Capture the cell that displays the provided text and extract its [X, Y] central coordinate. 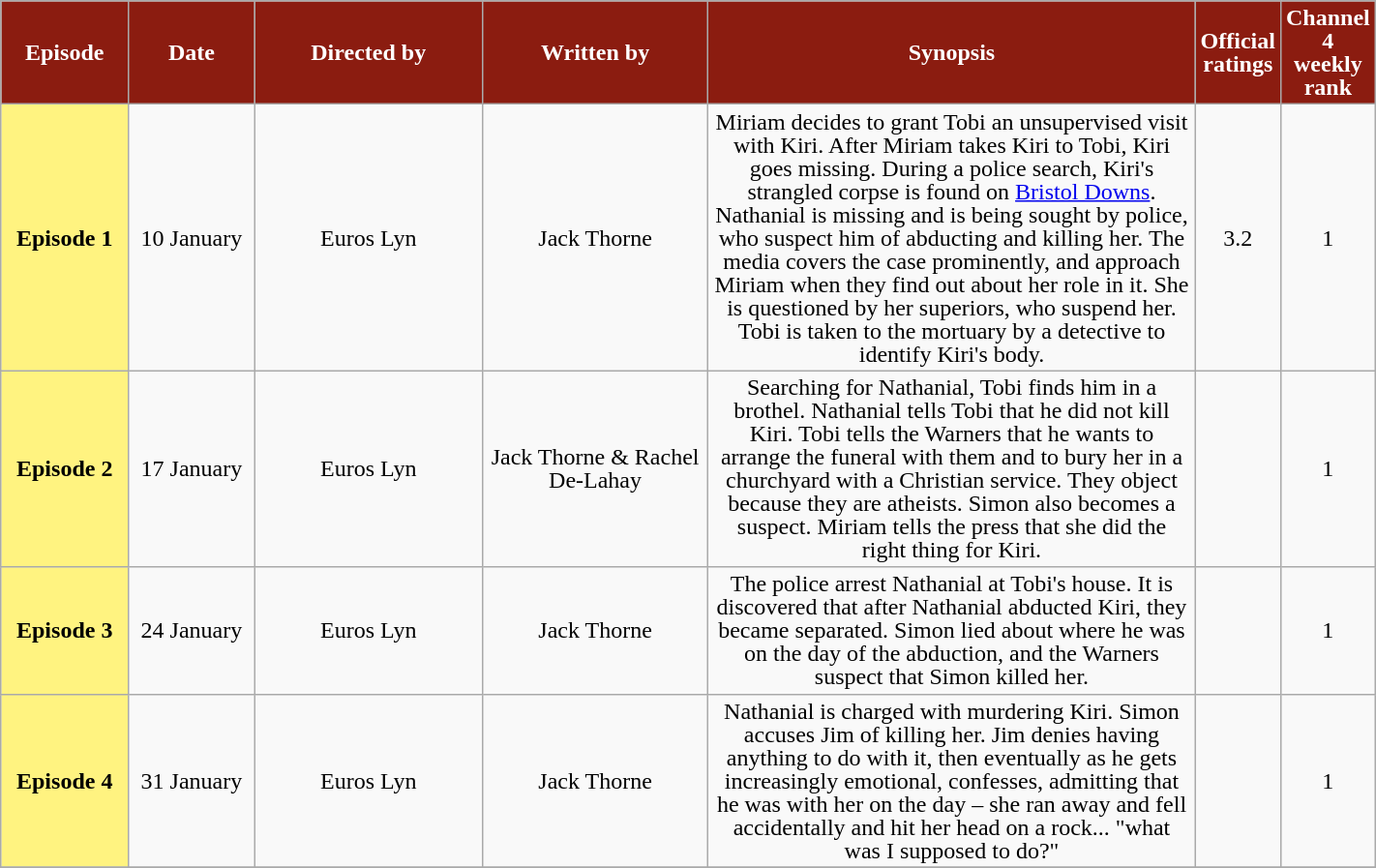
Episode 1 [65, 238]
Date [192, 52]
Episode 4 [65, 780]
3.2 [1238, 238]
31 January [192, 780]
Jack Thorne & Rachel De-Lahay [595, 468]
Written by [595, 52]
Episode 3 [65, 631]
Directed by [368, 52]
Channel 4weekly rank [1328, 52]
Synopsis [952, 52]
Episode 2 [65, 468]
17 January [192, 468]
10 January [192, 238]
Official ratings [1238, 52]
24 January [192, 631]
Episode [65, 52]
